Scan for the cell matching the given text and deliver its (X, Y) coordinate at center. 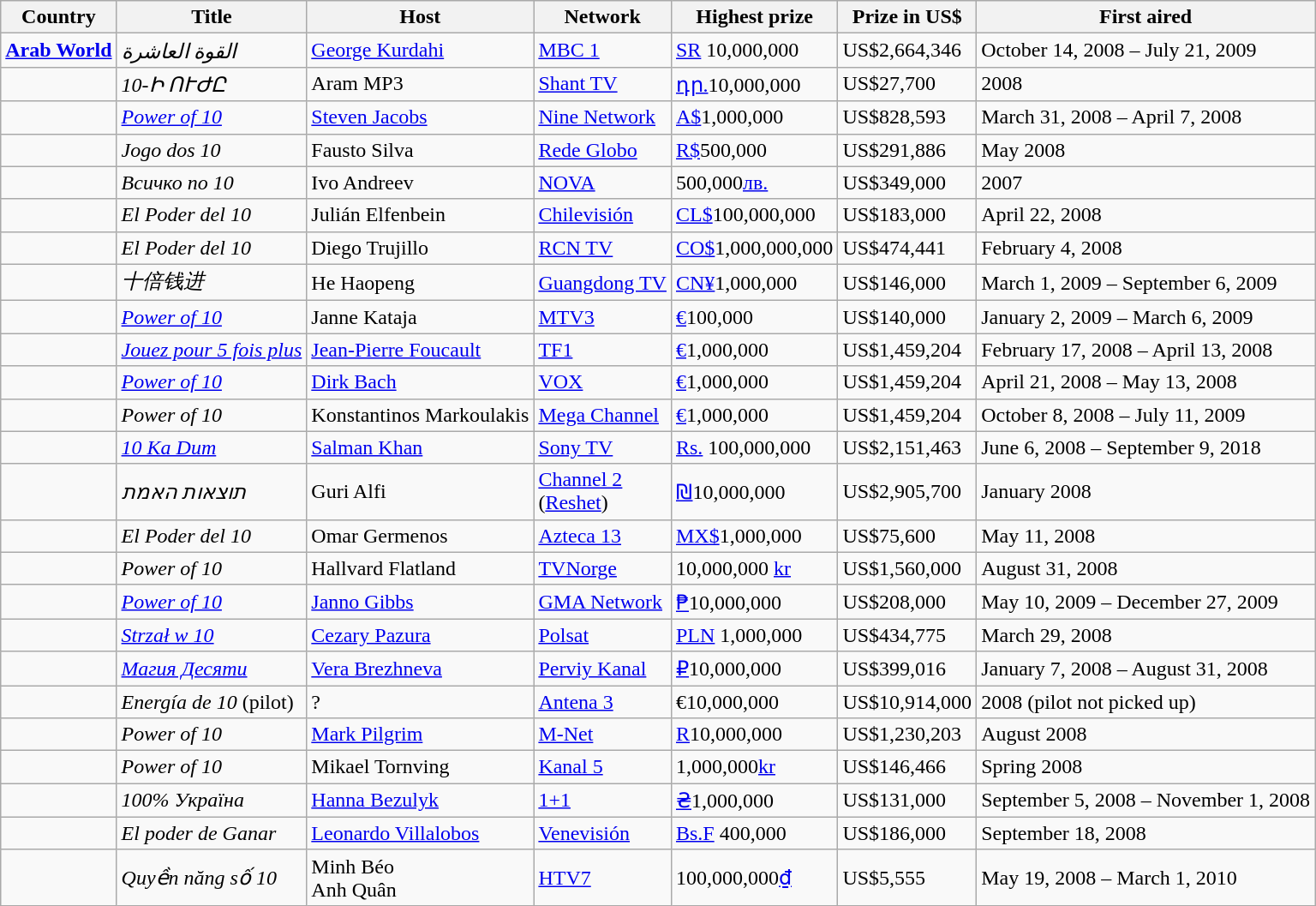
Venevisión (603, 833)
June 6, 2008 – September 9, 2018 (1146, 447)
Quyền năng số 10 (212, 878)
Dirk Bach (420, 382)
US$146,466 (907, 767)
Cezary Pazura (420, 635)
Ivo Andreev (420, 183)
Rs. 100,000,000 (754, 447)
September 5, 2008 – November 1, 2008 (1146, 801)
TVNorge (603, 568)
US$349,000 (907, 183)
Highest prize (754, 17)
Chilevisión (603, 215)
US$2,905,700 (907, 492)
2008 (1146, 84)
Omar Germenos (420, 536)
Всичко по 10 (212, 183)
Janne Kataja (420, 317)
Salman Khan (420, 447)
January 2, 2009 – March 6, 2009 (1146, 317)
Jogo dos 10 (212, 150)
10 Ka Dum (212, 447)
10-Ի ՈՒԺԸ (212, 84)
October 8, 2008 – July 11, 2009 (1146, 415)
US$27,700 (907, 84)
2008 (pilot not picked up) (1146, 702)
March 1, 2009 – September 6, 2009 (1146, 283)
Jouez pour 5 fois plus (212, 350)
US$75,600 (907, 536)
Shant TV (603, 84)
US$434,775 (907, 635)
1,000,000kr (754, 767)
Energía de 10 (pilot) (212, 702)
Hanna Bezulyk (420, 801)
Prize in US$ (907, 17)
Julián Elfenbein (420, 215)
He Haopeng (420, 283)
100% Україна (212, 801)
Sony TV (603, 447)
US$2,151,463 (907, 447)
US$186,000 (907, 833)
R$500,000 (754, 150)
2007 (1146, 183)
R10,000,000 (754, 735)
February 4, 2008 (1146, 248)
RCN TV (603, 248)
March 29, 2008 (1146, 635)
February 17, 2008 – April 13, 2008 (1146, 350)
October 14, 2008 – July 21, 2009 (1146, 51)
10,000,000 kr (754, 568)
NOVA (603, 183)
George Kurdahi (420, 51)
US$183,000 (907, 215)
Kanal 5 (603, 767)
€10,000,000 (754, 702)
€100,000 (754, 317)
Arab World (58, 51)
CN¥1,000,000 (754, 283)
CO$1,000,000,000 (754, 248)
CL$100,000,000 (754, 215)
Channel 2(Reshet) (603, 492)
₽10,000,000 (754, 669)
US$399,016 (907, 669)
Country (58, 17)
1+1 (603, 801)
Nine Network (603, 117)
Janno Gibbs (420, 602)
April 21, 2008 – May 13, 2008 (1146, 382)
₱10,000,000 (754, 602)
Vera Brezhneva (420, 669)
十倍钱进 (212, 283)
100,000,000₫ (754, 878)
US$146,000 (907, 283)
Mark Pilgrim (420, 735)
? (420, 702)
500,000лв. (754, 183)
US$474,441 (907, 248)
GMA Network (603, 602)
Spring 2008 (1146, 767)
May 19, 2008 – March 1, 2010 (1146, 878)
Network (603, 17)
Polsat (603, 635)
US$10,914,000 (907, 702)
US$140,000 (907, 317)
April 22, 2008 (1146, 215)
Rede Globo (603, 150)
Perviy Kanal (603, 669)
January 7, 2008 – August 31, 2008 (1146, 669)
القوة العاشرة (212, 51)
A$1,000,000 (754, 117)
US$828,593 (907, 117)
Azteca 13 (603, 536)
Jean-Pierre Foucault (420, 350)
US$1,230,203 (907, 735)
Steven Jacobs (420, 117)
August 31, 2008 (1146, 568)
VOX (603, 382)
Mikael Tornving (420, 767)
Магия Десяти (212, 669)
Diego Trujillo (420, 248)
HTV7 (603, 878)
Konstantinos Markoulakis (420, 415)
תוצאות האמת (212, 492)
Hallvard Flatland (420, 568)
El poder de Ganar (212, 833)
US$208,000 (907, 602)
PLN 1,000,000 (754, 635)
MTV3 (603, 317)
Host (420, 17)
դր.10,000,000 (754, 84)
US$131,000 (907, 801)
May 10, 2009 – December 27, 2009 (1146, 602)
Fausto Silva (420, 150)
Guangdong TV (603, 283)
US$2,664,346 (907, 51)
TF1 (603, 350)
SR 10,000,000 (754, 51)
M-Net (603, 735)
January 2008 (1146, 492)
Mega Channel (603, 415)
Guri Alfi (420, 492)
Leonardo Villalobos (420, 833)
August 2008 (1146, 735)
MX$1,000,000 (754, 536)
MBC 1 (603, 51)
US$5,555 (907, 878)
First aired (1146, 17)
May 2008 (1146, 150)
US$1,560,000 (907, 568)
Title (212, 17)
Minh BéoAnh Quân (420, 878)
May 11, 2008 (1146, 536)
September 18, 2008 (1146, 833)
Strzał w 10 (212, 635)
US$291,886 (907, 150)
₪10,000,000 (754, 492)
March 31, 2008 – April 7, 2008 (1146, 117)
₴1,000,000 (754, 801)
Antena 3 (603, 702)
Aram MP3 (420, 84)
Bs.F 400,000 (754, 833)
